For the text-containing cell, return its midpoint in (x, y) coordinate format. 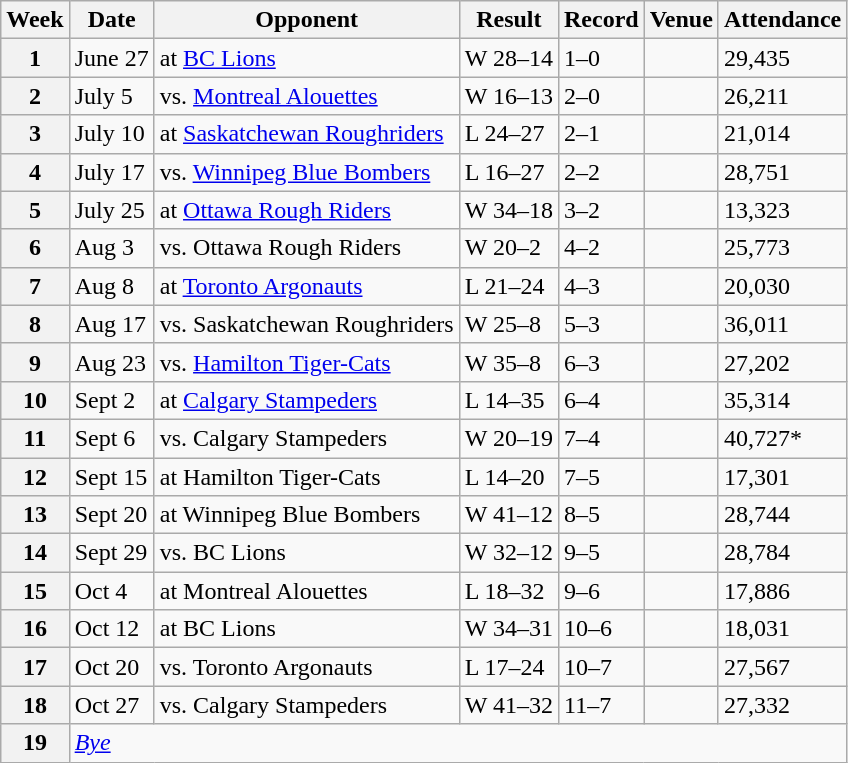
3–2 (601, 210)
at Saskatchewan Roughriders (306, 134)
W 20–2 (508, 248)
7–4 (601, 438)
L 14–35 (508, 400)
Sept 29 (112, 553)
35,314 (782, 400)
vs. Montreal Alouettes (306, 96)
Oct 12 (112, 629)
1 (35, 58)
7–5 (601, 477)
40,727* (782, 438)
W 41–12 (508, 515)
1–0 (601, 58)
Result (508, 20)
W 16–13 (508, 96)
Oct 4 (112, 591)
6 (35, 248)
W 35–8 (508, 362)
5–3 (601, 324)
13 (35, 515)
W 20–19 (508, 438)
L 21–24 (508, 286)
29,435 (782, 58)
15 (35, 591)
2 (35, 96)
at Calgary Stampeders (306, 400)
25,773 (782, 248)
21,014 (782, 134)
Oct 20 (112, 667)
Sept 15 (112, 477)
27,332 (782, 705)
20,030 (782, 286)
Sept 2 (112, 400)
vs. Hamilton Tiger-Cats (306, 362)
Attendance (782, 20)
26,211 (782, 96)
Aug 3 (112, 248)
17,886 (782, 591)
10 (35, 400)
Aug 23 (112, 362)
L 17–24 (508, 667)
17 (35, 667)
vs. Toronto Argonauts (306, 667)
vs. Ottawa Rough Riders (306, 248)
at Ottawa Rough Riders (306, 210)
4–2 (601, 248)
July 25 (112, 210)
7 (35, 286)
Sept 6 (112, 438)
4 (35, 172)
9 (35, 362)
W 34–18 (508, 210)
9–5 (601, 553)
36,011 (782, 324)
17,301 (782, 477)
12 (35, 477)
W 32–12 (508, 553)
at Hamilton Tiger-Cats (306, 477)
W 25–8 (508, 324)
W 41–32 (508, 705)
W 28–14 (508, 58)
Bye (458, 743)
16 (35, 629)
8 (35, 324)
13,323 (782, 210)
July 10 (112, 134)
Date (112, 20)
at Toronto Argonauts (306, 286)
4–3 (601, 286)
vs. BC Lions (306, 553)
Aug 8 (112, 286)
Oct 27 (112, 705)
Aug 17 (112, 324)
at Montreal Alouettes (306, 591)
July 5 (112, 96)
28,744 (782, 515)
July 17 (112, 172)
L 24–27 (508, 134)
Record (601, 20)
June 27 (112, 58)
6–3 (601, 362)
28,784 (782, 553)
at Winnipeg Blue Bombers (306, 515)
Opponent (306, 20)
vs. Saskatchewan Roughriders (306, 324)
Week (35, 20)
vs. Winnipeg Blue Bombers (306, 172)
28,751 (782, 172)
10–6 (601, 629)
6–4 (601, 400)
3 (35, 134)
10–7 (601, 667)
18 (35, 705)
2–2 (601, 172)
8–5 (601, 515)
14 (35, 553)
2–1 (601, 134)
Sept 20 (112, 515)
Venue (681, 20)
11 (35, 438)
W 34–31 (508, 629)
19 (35, 743)
L 14–20 (508, 477)
11–7 (601, 705)
5 (35, 210)
27,202 (782, 362)
9–6 (601, 591)
L 16–27 (508, 172)
2–0 (601, 96)
18,031 (782, 629)
L 18–32 (508, 591)
27,567 (782, 667)
